Determine the (X, Y) coordinate at the center of the cell enclosing the given text.  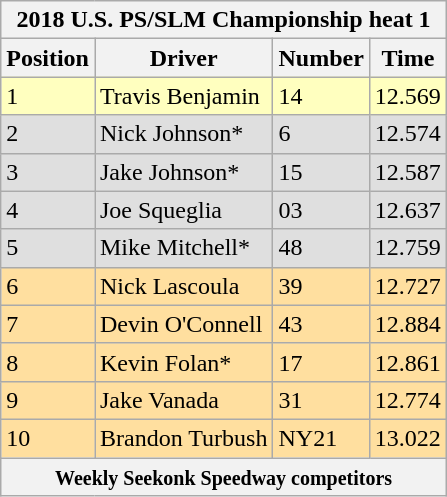
15 (321, 172)
12.861 (408, 362)
39 (321, 286)
Mike Mitchell* (183, 248)
03 (321, 210)
8 (48, 362)
2 (48, 134)
31 (321, 400)
Driver (183, 58)
Weekly Seekonk Speedway competitors (224, 477)
NY21 (321, 438)
2018 U.S. PS/SLM Championship heat 1 (224, 20)
5 (48, 248)
12.759 (408, 248)
12.569 (408, 96)
12.727 (408, 286)
Time (408, 58)
Number (321, 58)
12.637 (408, 210)
4 (48, 210)
Nick Johnson* (183, 134)
12.574 (408, 134)
12.774 (408, 400)
13.022 (408, 438)
Travis Benjamin (183, 96)
10 (48, 438)
Joe Squeglia (183, 210)
12.884 (408, 324)
43 (321, 324)
Jake Johnson* (183, 172)
14 (321, 96)
1 (48, 96)
3 (48, 172)
Position (48, 58)
Nick Lascoula (183, 286)
48 (321, 248)
12.587 (408, 172)
17 (321, 362)
7 (48, 324)
Kevin Folan* (183, 362)
9 (48, 400)
Brandon Turbush (183, 438)
Devin O'Connell (183, 324)
Jake Vanada (183, 400)
